Provide the (X, Y) coordinate of the cell's center where the given text is located.  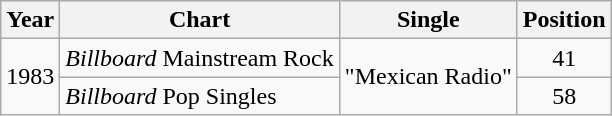
Single (428, 20)
Position (564, 20)
58 (564, 96)
41 (564, 58)
Billboard Pop Singles (200, 96)
Chart (200, 20)
"Mexican Radio" (428, 77)
1983 (30, 77)
Year (30, 20)
Billboard Mainstream Rock (200, 58)
